Detect which cell encompasses the target text, then output its (X, Y) center coordinate. 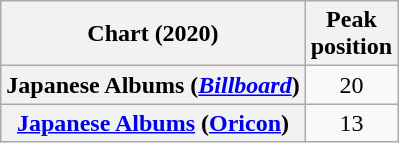
Chart (2020) (153, 34)
20 (351, 85)
13 (351, 123)
Japanese Albums (Oricon) (153, 123)
Peakposition (351, 34)
Japanese Albums (Billboard) (153, 85)
